Scan for the cell matching the given text and deliver its [x, y] coordinate at center. 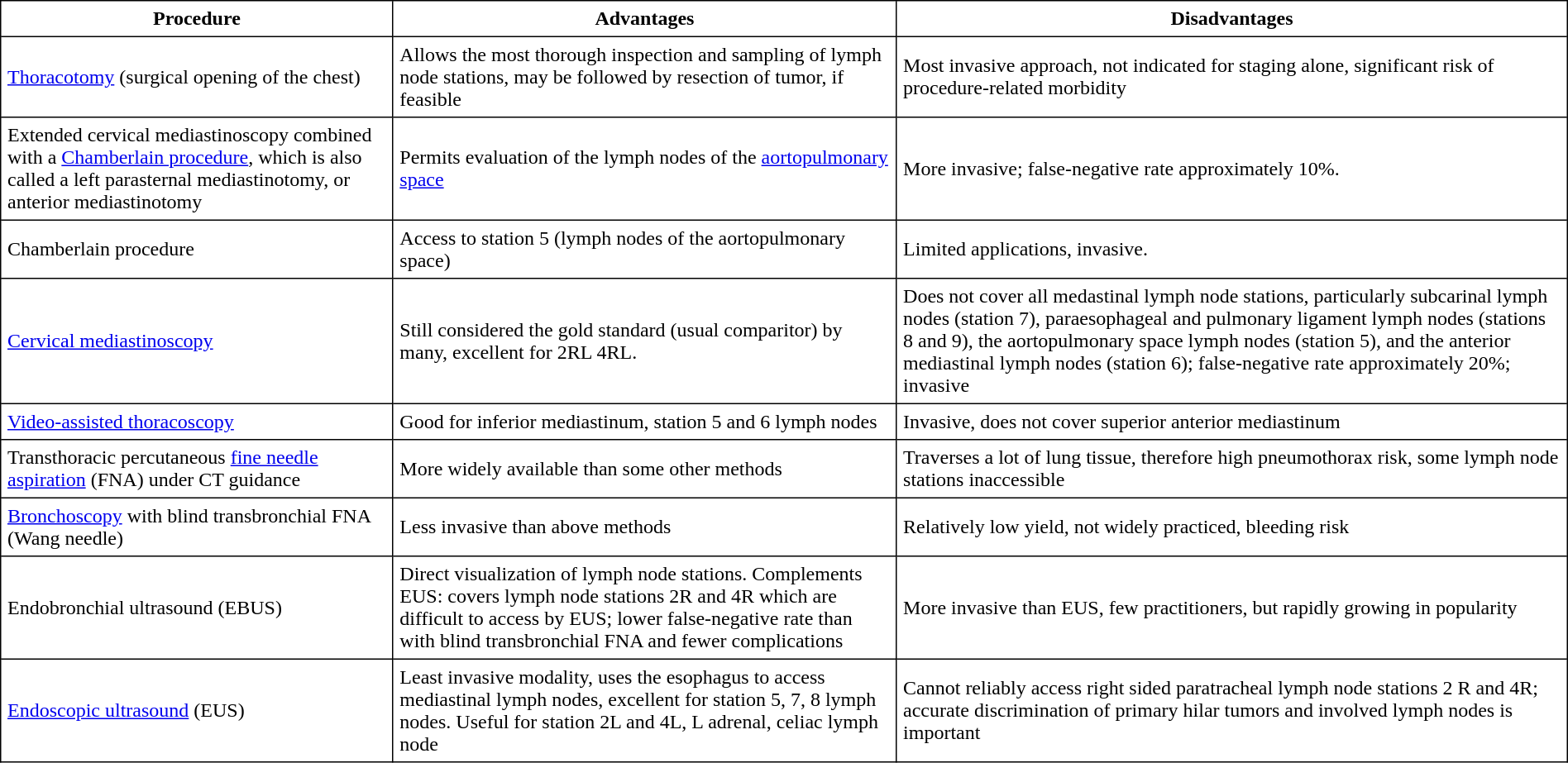
Good for inferior mediastinum, station 5 and 6 lymph nodes [645, 422]
Cervical mediastinoscopy [197, 341]
Allows the most thorough inspection and sampling of lymph node stations, may be followed by resection of tumor, if feasible [645, 77]
Video-assisted thoracoscopy [197, 422]
Access to station 5 (lymph nodes of the aortopulmonary space) [645, 249]
Endobronchial ultrasound (EBUS) [197, 608]
Procedure [197, 19]
More widely available than some other methods [645, 469]
Permits evaluation of the lymph nodes of the aortopulmonary space [645, 169]
Advantages [645, 19]
More invasive than EUS, few practitioners, but rapidly growing in popularity [1232, 608]
Relatively low yield, not widely practiced, bleeding risk [1232, 527]
Thoracotomy (surgical opening of the chest) [197, 77]
Limited applications, invasive. [1232, 249]
Bronchoscopy with blind transbronchial FNA (Wang needle) [197, 527]
Disadvantages [1232, 19]
Most invasive approach, not indicated for staging alone, significant risk of procedure-related morbidity [1232, 77]
More invasive; false-negative rate approximately 10%. [1232, 169]
Endoscopic ultrasound (EUS) [197, 710]
Still considered the gold standard (usual comparitor) by many, excellent for 2RL 4RL. [645, 341]
Invasive, does not cover superior anterior mediastinum [1232, 422]
Traverses a lot of lung tissue, therefore high pneumothorax risk, some lymph node stations inaccessible [1232, 469]
Less invasive than above methods [645, 527]
Chamberlain procedure [197, 249]
Transthoracic percutaneous fine needle aspiration (FNA) under CT guidance [197, 469]
